Capture the cell that displays the provided text and extract its (X, Y) central coordinate. 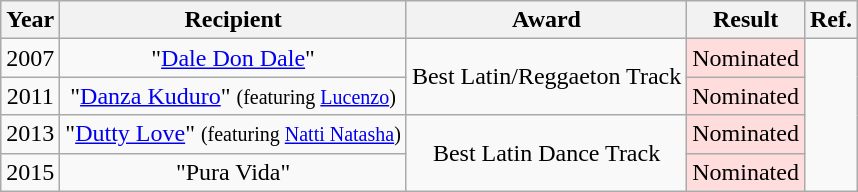
2015 (30, 172)
Best Latin Dance Track (546, 153)
2013 (30, 134)
Recipient (234, 20)
"Danza Kuduro" (featuring Lucenzo) (234, 96)
Year (30, 20)
"Dale Don Dale" (234, 58)
"Dutty Love" (featuring Natti Natasha) (234, 134)
"Pura Vida" (234, 172)
2007 (30, 58)
2011 (30, 96)
Ref. (830, 20)
Best Latin/Reggaeton Track (546, 77)
Result (746, 20)
Award (546, 20)
